Determine the (x, y) coordinate at the center of the cell enclosing the given text.  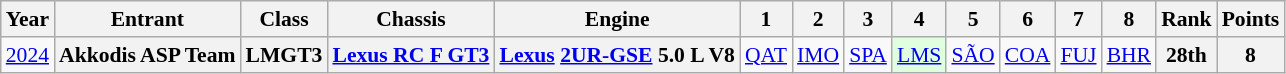
7 (1078, 19)
Chassis (410, 19)
Lexus 2UR-GSE 5.0 L V8 (616, 55)
6 (1028, 19)
Lexus RC F GT3 (410, 55)
Class (284, 19)
COA (1028, 55)
2 (818, 19)
BHR (1130, 55)
LMGT3 (284, 55)
Entrant (147, 19)
28th (1186, 55)
SPA (868, 55)
4 (920, 19)
3 (868, 19)
Year (28, 19)
LMS (920, 55)
Rank (1186, 19)
Engine (616, 19)
1 (766, 19)
Points (1251, 19)
2024 (28, 55)
5 (972, 19)
QAT (766, 55)
FUJ (1078, 55)
SÃO (972, 55)
Akkodis ASP Team (147, 55)
IMO (818, 55)
